Output the [x, y] coordinate of the center of the cell containing the given text.  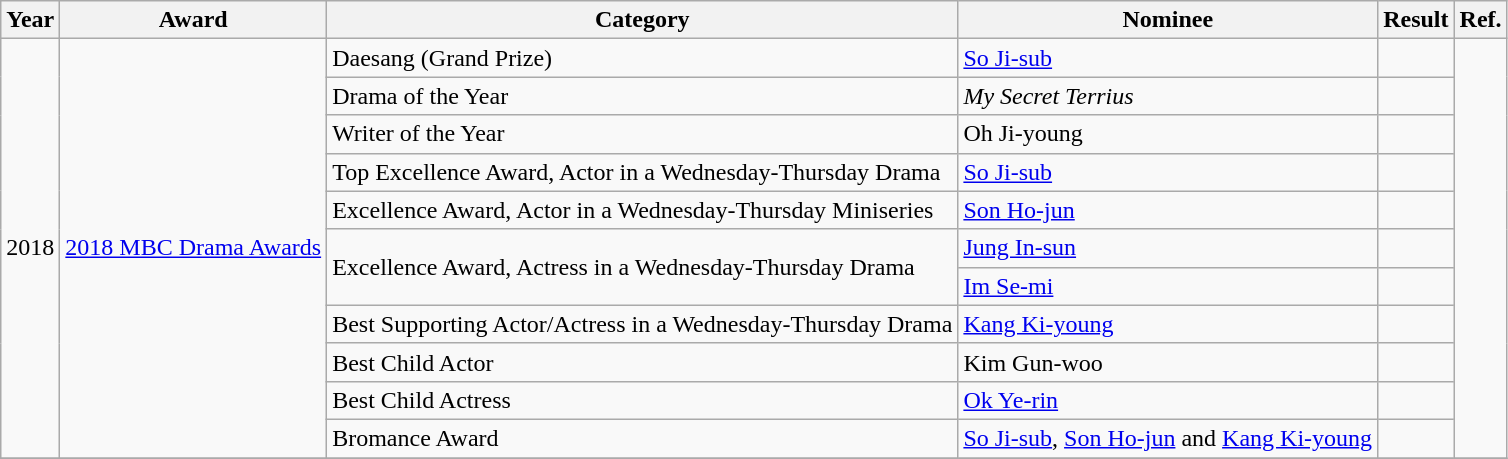
Kim Gun-woo [1168, 362]
Bromance Award [642, 438]
Daesang (Grand Prize) [642, 58]
Excellence Award, Actor in a Wednesday-Thursday Miniseries [642, 210]
Ok Ye-rin [1168, 400]
Category [642, 20]
Top Excellence Award, Actor in a Wednesday-Thursday Drama [642, 172]
Jung In-sun [1168, 248]
Award [194, 20]
Oh Ji-young [1168, 134]
So Ji-sub, Son Ho-jun and Kang Ki-young [1168, 438]
Nominee [1168, 20]
Best Child Actor [642, 362]
Best Child Actress [642, 400]
Im Se-mi [1168, 286]
Writer of the Year [642, 134]
2018 MBC Drama Awards [194, 248]
Drama of the Year [642, 96]
My Secret Terrius [1168, 96]
Year [30, 20]
2018 [30, 248]
Best Supporting Actor/Actress in a Wednesday-Thursday Drama [642, 324]
Ref. [1480, 20]
Excellence Award, Actress in a Wednesday-Thursday Drama [642, 267]
Son Ho-jun [1168, 210]
Result [1416, 20]
Kang Ki-young [1168, 324]
